Output the (X, Y) coordinate of the center of the cell containing the given text.  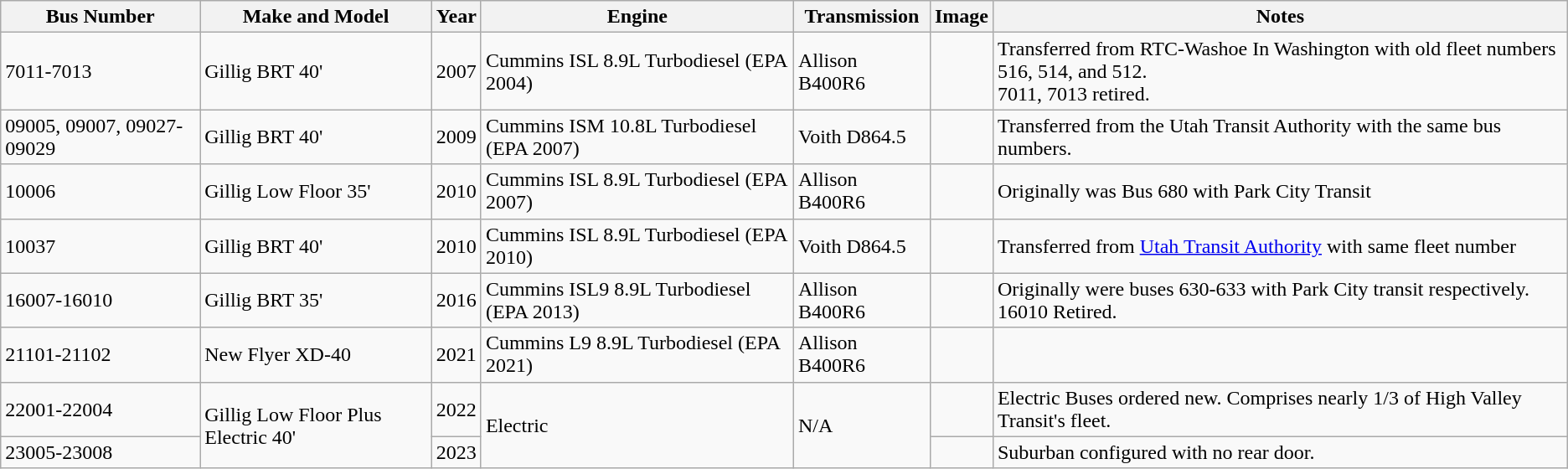
Cummins L9 8.9L Turbodiesel (EPA 2021) (637, 355)
N/A (861, 425)
Cummins ISL 8.9L Turbodiesel (EPA 2004) (637, 71)
Transferred from RTC-Washoe In Washington with old fleet numbers 516, 514, and 512.7011, 7013 retired. (1280, 71)
Year (456, 17)
10037 (101, 246)
Electric Buses ordered new. Comprises nearly 1/3 of High Valley Transit's fleet. (1280, 409)
Engine (637, 17)
Cummins ISL 8.9L Turbodiesel (EPA 2010) (637, 246)
Cummins ISM 10.8L Turbodiesel (EPA 2007) (637, 137)
Bus Number (101, 17)
23005-23008 (101, 452)
10006 (101, 191)
2022 (456, 409)
Transferred from Utah Transit Authority with same fleet number (1280, 246)
2016 (456, 300)
Originally were buses 630-633 with Park City transit respectively.16010 Retired. (1280, 300)
2009 (456, 137)
2021 (456, 355)
Gillig Low Floor Plus Electric 40' (317, 425)
7011-7013 (101, 71)
22001-22004 (101, 409)
New Flyer XD-40 (317, 355)
Gillig Low Floor 35' (317, 191)
Cummins ISL9 8.9L Turbodiesel (EPA 2013) (637, 300)
Originally was Bus 680 with Park City Transit (1280, 191)
Transferred from the Utah Transit Authority with the same bus numbers. (1280, 137)
Make and Model (317, 17)
16007-16010 (101, 300)
2007 (456, 71)
Transmission (861, 17)
Gillig BRT 35' (317, 300)
Cummins ISL 8.9L Turbodiesel (EPA 2007) (637, 191)
21101-21102 (101, 355)
Notes (1280, 17)
Suburban configured with no rear door. (1280, 452)
Electric (637, 425)
Image (962, 17)
2023 (456, 452)
09005, 09007, 09027-09029 (101, 137)
